Locate the cell with the specified text and output its [x, y] center coordinate. 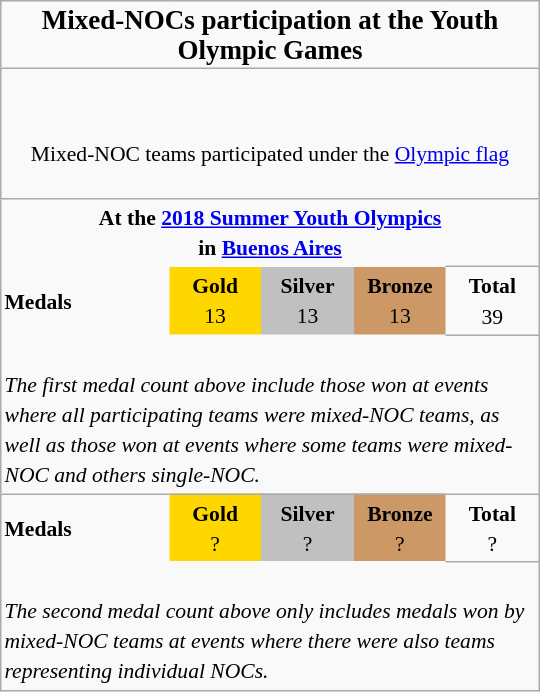
Gold? [215, 528]
At the 2018 Summer Youth Olympicsin Buenos Aires [270, 233]
The second medal count above only includes medals won by mixed-NOC teams at events where there were also teams representing individual NOCs. [270, 626]
Total? [492, 528]
Silver13 [307, 301]
Bronze? [400, 528]
Total39 [492, 301]
Mixed-NOCs participation at the Youth Olympic Games [270, 35]
Gold13 [215, 301]
Bronze13 [400, 301]
Silver? [307, 528]
